Return the [X, Y] coordinate for the center point of the cell that contains the specified text.  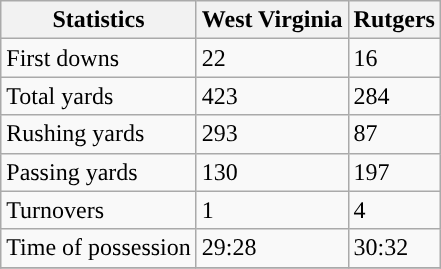
Rutgers [394, 20]
Total yards [99, 96]
423 [272, 96]
293 [272, 134]
197 [394, 172]
Passing yards [99, 172]
4 [394, 210]
29:28 [272, 248]
Statistics [99, 20]
Time of possession [99, 248]
1 [272, 210]
284 [394, 96]
First downs [99, 58]
Turnovers [99, 210]
87 [394, 134]
West Virginia [272, 20]
Rushing yards [99, 134]
16 [394, 58]
30:32 [394, 248]
22 [272, 58]
130 [272, 172]
